Extract the [X, Y] coordinate from the center of the cell holding the provided text.  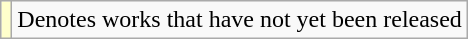
Denotes works that have not yet been released [240, 20]
